Scan for the cell matching the given text and deliver its (X, Y) coordinate at center. 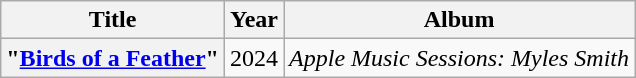
Album (460, 20)
Title (113, 20)
Year (254, 20)
"Birds of a Feather" (113, 58)
2024 (254, 58)
Apple Music Sessions: Myles Smith (460, 58)
